From the cell containing the given text, extract its center point as (X, Y) coordinate. 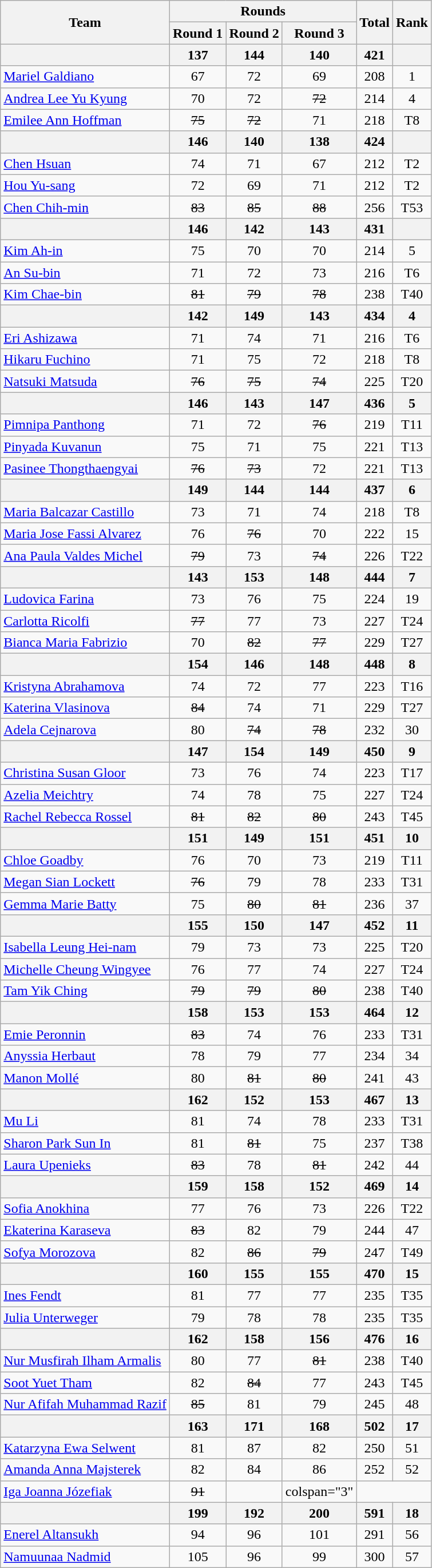
200 (319, 1513)
452 (375, 925)
Adela Cejnarova (85, 730)
17 (412, 1426)
421 (375, 55)
502 (375, 1426)
30 (412, 730)
436 (375, 403)
Enerel Altansukh (85, 1535)
Katerina Vlasinova (85, 708)
224 (375, 599)
137 (197, 55)
256 (375, 207)
47 (412, 1230)
434 (375, 316)
12 (412, 1013)
Hikaru Fuchino (85, 360)
156 (319, 1339)
Emie Peronnin (85, 1034)
48 (412, 1404)
244 (375, 1230)
Carlotta Ricolfi (85, 620)
99 (319, 1557)
232 (375, 730)
464 (375, 1013)
T17 (412, 773)
11 (412, 925)
1 (412, 77)
424 (375, 142)
37 (412, 904)
192 (254, 1513)
Pinyada Kuvanun (85, 447)
94 (197, 1535)
159 (197, 1187)
Rachel Rebecca Rossel (85, 817)
Ines Fendt (85, 1295)
138 (319, 142)
43 (412, 1078)
171 (254, 1426)
Round 3 (319, 33)
Bianca Maria Fabrizio (85, 643)
Team (85, 22)
160 (197, 1273)
Nur Musfirah Ilham Armalis (85, 1361)
470 (375, 1273)
19 (412, 599)
9 (412, 751)
450 (375, 751)
An Su-bin (85, 273)
Rank (412, 22)
34 (412, 1056)
10 (412, 838)
245 (375, 1404)
8 (412, 664)
Kim Ah-in (85, 250)
Namuunaa Nadmid (85, 1557)
451 (375, 838)
Natsuki Matsuda (85, 381)
Azelia Meichtry (85, 795)
Julia Unterweger (85, 1317)
91 (197, 1491)
Rounds (263, 11)
150 (254, 925)
237 (375, 1143)
Andrea Lee Yu Kyung (85, 98)
Maria Jose Fassi Alvarez (85, 534)
Round 2 (254, 33)
300 (375, 1557)
469 (375, 1187)
Nur Afifah Muhammad Razif (85, 1404)
222 (375, 534)
Chen Chih-min (85, 207)
Christina Susan Gloor (85, 773)
T16 (412, 686)
168 (319, 1426)
437 (375, 490)
Kim Chae-bin (85, 295)
Michelle Cheung Wingyee (85, 969)
250 (375, 1448)
6 (412, 490)
Ludovica Farina (85, 599)
234 (375, 1056)
87 (254, 1448)
T49 (412, 1252)
88 (319, 207)
Sharon Park Sun In (85, 1143)
242 (375, 1165)
Chen Hsuan (85, 164)
14 (412, 1187)
Katarzyna Ewa Selwent (85, 1448)
291 (375, 1535)
467 (375, 1100)
Maria Balcazar Castillo (85, 512)
51 (412, 1448)
T53 (412, 207)
476 (375, 1339)
591 (375, 1513)
56 (412, 1535)
247 (375, 1252)
Sofya Morozova (85, 1252)
Mu Li (85, 1121)
Pasinee Thongthaengyai (85, 468)
236 (375, 904)
Gemma Marie Batty (85, 904)
105 (197, 1557)
16 (412, 1339)
18 (412, 1513)
Round 1 (197, 33)
208 (375, 77)
colspan="3" (319, 1491)
101 (319, 1535)
T38 (412, 1143)
Ekaterina Karaseva (85, 1230)
52 (412, 1470)
252 (375, 1470)
Total (375, 22)
Sofia Anokhina (85, 1208)
Soot Yuet Tham (85, 1383)
163 (197, 1426)
444 (375, 577)
Chloe Goadby (85, 860)
199 (197, 1513)
13 (412, 1100)
Iga Joanna Józefiak (85, 1491)
Anyssia Herbaut (85, 1056)
Tam Yik Ching (85, 991)
57 (412, 1557)
Laura Upenieks (85, 1165)
Pimnipa Panthong (85, 425)
Isabella Leung Hei-nam (85, 947)
7 (412, 577)
44 (412, 1165)
Kristyna Abrahamova (85, 686)
Eri Ashizawa (85, 338)
Ana Paula Valdes Michel (85, 555)
Emilee Ann Hoffman (85, 120)
431 (375, 229)
Amanda Anna Majsterek (85, 1470)
Mariel Galdiano (85, 77)
Megan Sian Lockett (85, 882)
241 (375, 1078)
Hou Yu-sang (85, 185)
Manon Mollé (85, 1078)
448 (375, 664)
